For the text-containing cell, return its midpoint in (x, y) coordinate format. 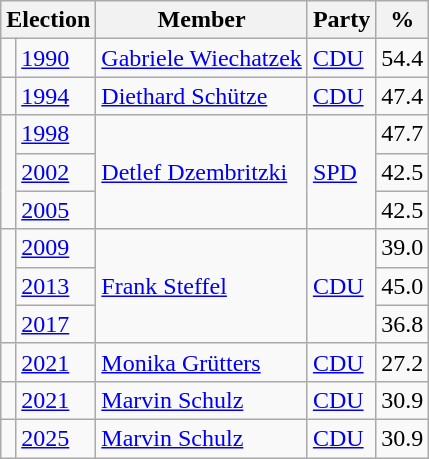
27.2 (402, 362)
2009 (56, 248)
2002 (56, 172)
Member (202, 20)
1990 (56, 58)
2017 (56, 324)
Diethard Schütze (202, 96)
36.8 (402, 324)
Party (341, 20)
54.4 (402, 58)
1998 (56, 134)
2013 (56, 286)
Frank Steffel (202, 286)
2005 (56, 210)
47.4 (402, 96)
Detlef Dzembritzki (202, 172)
SPD (341, 172)
1994 (56, 96)
Monika Grütters (202, 362)
45.0 (402, 286)
47.7 (402, 134)
2025 (56, 438)
% (402, 20)
39.0 (402, 248)
Election (48, 20)
Gabriele Wiechatzek (202, 58)
